Return (x, y) of the center of cell containing provided text 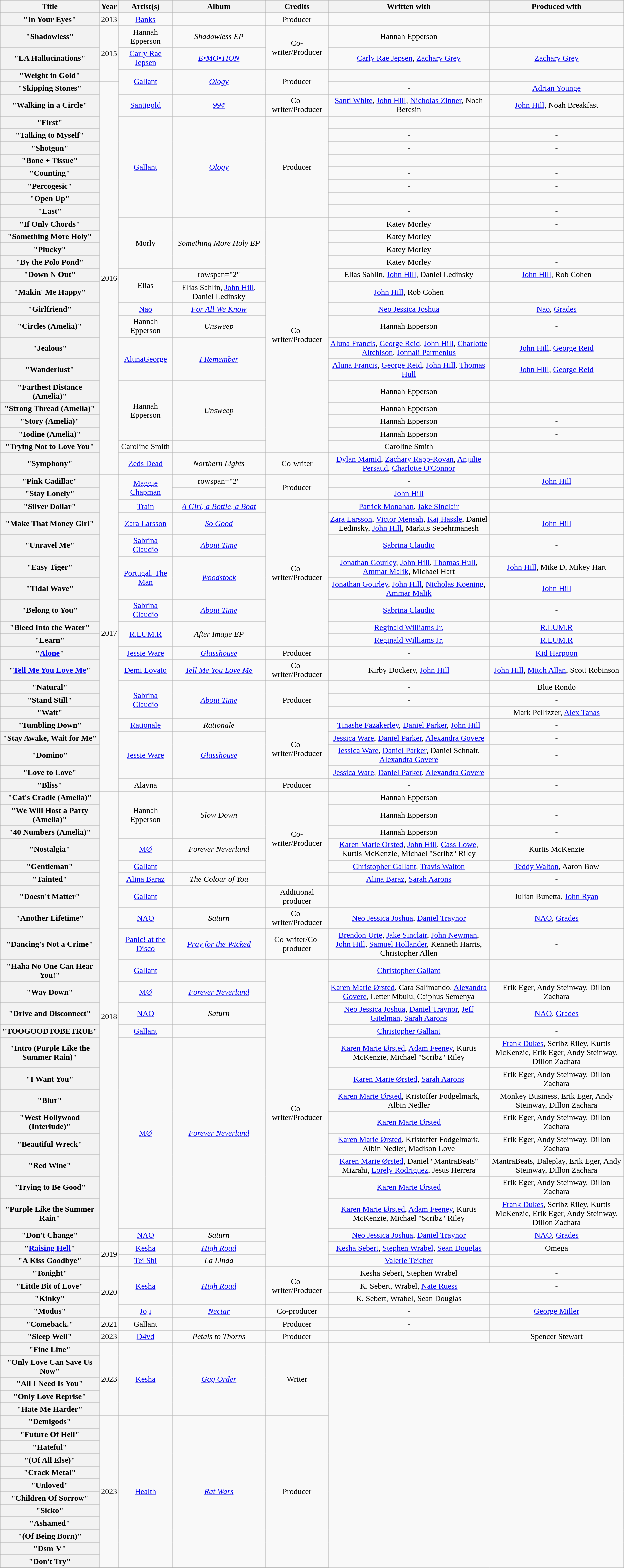
"Weight in Gold" (50, 75)
E•MO•TION (219, 58)
Aluna Francis, George Reid, John Hill, Charlotte Aitchison, Jonnali Parmenius (409, 348)
"Symphony" (50, 464)
Aluna Francis, George Reid, John Hill. Thomas Hull (409, 369)
Jonathan Gourley, John Hill, Thomas Hull, Ammar Malik, Michael Hart (409, 567)
"Doesn't Matter" (50, 896)
Dylan Mamid, Zachary Rapp-Rovan, Anjulie Persaud, Charlotte O'Connor (409, 464)
"Only Love Reprise" (50, 1396)
2020 (109, 1292)
"Make That Money Girl" (50, 523)
"Dancing's Not a Crime" (50, 944)
Woodstock (219, 578)
Co-producer (297, 1311)
"Plucky" (50, 249)
"Sleep Well" (50, 1337)
"Haha No One Can Hear You!" (50, 970)
Kirby Dockery, John Hill (409, 670)
"Strong Thread (Amelia)" (50, 408)
"Girlfriend" (50, 309)
2016 (109, 278)
Album (219, 7)
"Don't Change" (50, 1235)
K. Sebert, Wrabel, Nate Ruess (409, 1286)
"Natural" (50, 687)
"Shotgun" (50, 148)
Jonathan Gourley, John Hill, Nicholas Koening, Ammar Malik (409, 589)
"Hateful" (50, 1447)
"Tonight" (50, 1273)
"Trying Not to Love You" (50, 447)
Neo Jessica Joshua, Daniel Traynor, Jeff Gitelman, Sarah Aarons (409, 1014)
So Good (219, 523)
"Hate Me Harder" (50, 1409)
"Makin' Me Happy" (50, 292)
Kesha Sebert, Stephen Wrabel, Sean Douglas (409, 1248)
"Sicko" (50, 1511)
"Don't Try" (50, 1561)
"Drive and Disconnect" (50, 1014)
Year (109, 7)
"Circles (Amelia)" (50, 326)
"(Of Being Born)" (50, 1536)
Alina Baraz (145, 879)
Teddy Walton, Aaron Bow (557, 866)
"Love to Love" (50, 772)
"Way Down" (50, 992)
"West Hollywood (Interlude)" (50, 1122)
"Crack Metal" (50, 1472)
Christopher Gallant, Travis Walton (409, 866)
Written with (409, 7)
"Pink Cadillac" (50, 481)
"Raising Hell" (50, 1248)
"Tainted" (50, 879)
Julian Bunetta, John Ryan (557, 896)
Produced with (557, 7)
"Bliss" (50, 785)
"Down N Out" (50, 275)
2017 (109, 633)
Artist(s) (145, 7)
Karen Marie Ørsted, Kristoffer Fodgelmark, Albin Nedler, Madison Love (409, 1144)
Jessica Ware, Daniel Parker, Daniel Schnair, Alexandra Govere (409, 755)
"Alone" (50, 653)
"All I Need Is You" (50, 1384)
"Blur" (50, 1101)
Maggie Chapman (145, 487)
"Beautiful Wreck" (50, 1144)
Credits (297, 7)
"Modus" (50, 1311)
Alina Baraz, Sarah Aarons (409, 879)
"Ashamed" (50, 1523)
"Story (Amelia)" (50, 421)
Nao, Grades (557, 309)
Portugal. The Man (145, 578)
"Only Love Can Save Us Now" (50, 1367)
Panic! at the Disco (145, 944)
Shadowless EP (219, 37)
Rat Wars (219, 1491)
Gag Order (219, 1379)
John Hill, Noah Breakfast (557, 105)
"Open Up" (50, 199)
Petals to Thorns (219, 1337)
Carly Rae Jepsen (145, 58)
Blue Rondo (557, 687)
Santi White, John Hill, Nicholas Zinner, Noah Beresin (409, 105)
Morly (145, 243)
Spencer Stewart (557, 1337)
Pray for the Wicked (219, 944)
Zeds Dead (145, 464)
John Hill, Mike D, Mikey Hart (557, 567)
The Colour of You (219, 879)
"Domino" (50, 755)
John Hill, Mitch Allan, Scott Robinson (557, 670)
"Another Lifetime" (50, 918)
"Cat's Cradle (Amelia)" (50, 798)
Karen Marie Ørsted, Kristoffer Fodgelmark, Albin Nedler (409, 1101)
Elias (145, 285)
"Trying to Be Good" (50, 1187)
Kurtis McKenzie (557, 849)
Zachary Grey (557, 58)
"Learn" (50, 640)
Carly Rae Jepsen, Zachary Grey (409, 58)
"Fine Line" (50, 1349)
AlunaGeorge (145, 359)
Karen Marie Orsted, John Hill, Cass Lowe, Kurtis McKenzie, Michael "Scribz" Riley (409, 849)
MantraBeats, Daleplay, Erik Eger, Andy Steinway, Dillon Zachara (557, 1165)
Zara Larsson, Victor Mensah, Kaj Hassle, Daniel Ledinsky, John Hill, Markus Sepehrmanesh (409, 523)
"Belong to You" (50, 610)
"Something More Holy" (50, 237)
D4vd (145, 1337)
2013 (109, 19)
Santigold (145, 105)
Banks (145, 19)
"Last" (50, 211)
Tell Me You Love Me (219, 670)
"(Of All Else)" (50, 1460)
"Shadowless" (50, 37)
Adrian Younge (557, 88)
La Linda (219, 1260)
"Dsm-V" (50, 1549)
Alayna (145, 785)
"I Want You" (50, 1079)
"Counting" (50, 173)
Kid Harpoon (557, 653)
2018 (109, 1016)
Patrick Monahan, Jake Sinclair (409, 506)
"Stay Lonely" (50, 494)
"Wait" (50, 713)
"By the Polo Pond" (50, 262)
"Tell Me You Love Me" (50, 670)
"First" (50, 122)
"Tidal Wave" (50, 589)
Karen Marie Ørsted, Daniel "MantraBeats" Mizrahi, Lorely Rodriguez, Jesus Herrera (409, 1165)
99¢ (219, 105)
"TOOGOODTOBETRUE" (50, 1031)
K. Sebert, Wrabel, Sean Douglas (409, 1299)
A Girl, a Bottle, a Boat (219, 506)
Mark Pellizzer, Alex Tanas (557, 713)
I Remember (219, 359)
"LA Hallucinations" (50, 58)
"Intro (Purple Like the Summer Rain)" (50, 1053)
Tinashe Fazakerley, Daniel Parker, John Hill (409, 725)
Neo Jessica Joshua (409, 309)
"Skipping Stones" (50, 88)
"Bleed Into the Water" (50, 627)
"Wanderlust" (50, 369)
"Bone + Tissue" (50, 160)
"Stand Still" (50, 700)
"Farthest Distance (Amelia)" (50, 391)
Zara Larsson (145, 523)
Omega (557, 1248)
"Unloved" (50, 1485)
"Talking to Myself" (50, 135)
Something More Holy EP (219, 243)
Co-writer/Co-producer (297, 944)
Tei Shi (145, 1260)
"Kinky" (50, 1299)
Joji (145, 1311)
Valerie Teicher (409, 1260)
"Tumbling Down" (50, 725)
Nao (145, 309)
Writer (297, 1379)
2015 (109, 54)
"Demigods" (50, 1422)
Slow Down (219, 815)
Brendon Urie, Jake Sinclair, John Newman, John Hill, Samuel Hollander, Kenneth Harris, Christopher Allen (409, 944)
2021 (109, 1324)
Demi Lovato (145, 670)
George Miller (557, 1311)
Kesha Sebert, Stephen Wrabel (409, 1273)
"Jealous" (50, 348)
"If Only Chords" (50, 224)
Train (145, 506)
"Stay Awake, Wait for Me" (50, 738)
"In Your Eyes" (50, 19)
"Easy Tiger" (50, 567)
"Silver Dollar" (50, 506)
"Nostalgia" (50, 849)
Health (145, 1491)
Additional producer (297, 896)
Co-writer (297, 464)
"Purple Like the Summer Rain" (50, 1213)
After Image EP (219, 634)
"We Will Host a Party (Amelia)" (50, 815)
"Future Of Hell" (50, 1434)
Karen Marie Ørsted, Cara Salimando, Alexandra Govere, Letter Mbulu, Caiphus Semenya (409, 992)
"Comeback." (50, 1324)
"Gentleman" (50, 866)
Northern Lights (219, 464)
Monkey Business, Erik Eger, Andy Steinway, Dillon Zachara (557, 1101)
"Iodine (Amelia)" (50, 434)
Nectar (219, 1311)
2019 (109, 1254)
"Walking in a Circle" (50, 105)
"Unravel Me" (50, 545)
"Percogesic" (50, 186)
Karen Marie Ørsted, Sarah Aarons (409, 1079)
For All We Know (219, 309)
"Red Wine" (50, 1165)
"Little Bit of Love" (50, 1286)
"Children Of Sorrow" (50, 1498)
"40 Numbers (Amelia)" (50, 832)
Title (50, 7)
"A Kiss Goodbye" (50, 1260)
